Detect which cell encompasses the target text, then output its [X, Y] center coordinate. 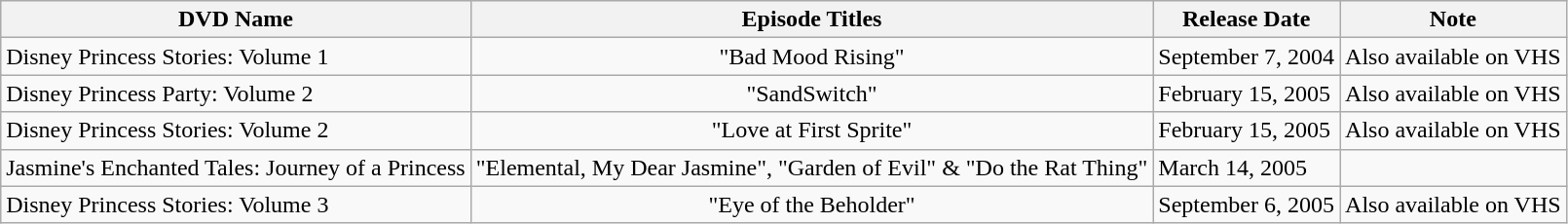
March 14, 2005 [1247, 168]
Disney Princess Stories: Volume 3 [236, 205]
Disney Princess Party: Volume 2 [236, 93]
Jasmine's Enchanted Tales: Journey of a Princess [236, 168]
Release Date [1247, 19]
Episode Titles [812, 19]
Disney Princess Stories: Volume 2 [236, 131]
DVD Name [236, 19]
Disney Princess Stories: Volume 1 [236, 56]
"Elemental, My Dear Jasmine", "Garden of Evil" & "Do the Rat Thing" [812, 168]
"Love at First Sprite" [812, 131]
September 6, 2005 [1247, 205]
"Bad Mood Rising" [812, 56]
"Eye of the Beholder" [812, 205]
"SandSwitch" [812, 93]
September 7, 2004 [1247, 56]
Note [1453, 19]
